Capture the cell that displays the provided text and extract its [x, y] central coordinate. 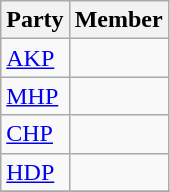
AKP [35, 58]
MHP [35, 96]
Party [35, 20]
HDP [35, 172]
CHP [35, 134]
Member [118, 20]
